Find where the given text appears and provide that cell's center as (x, y) coordinate. 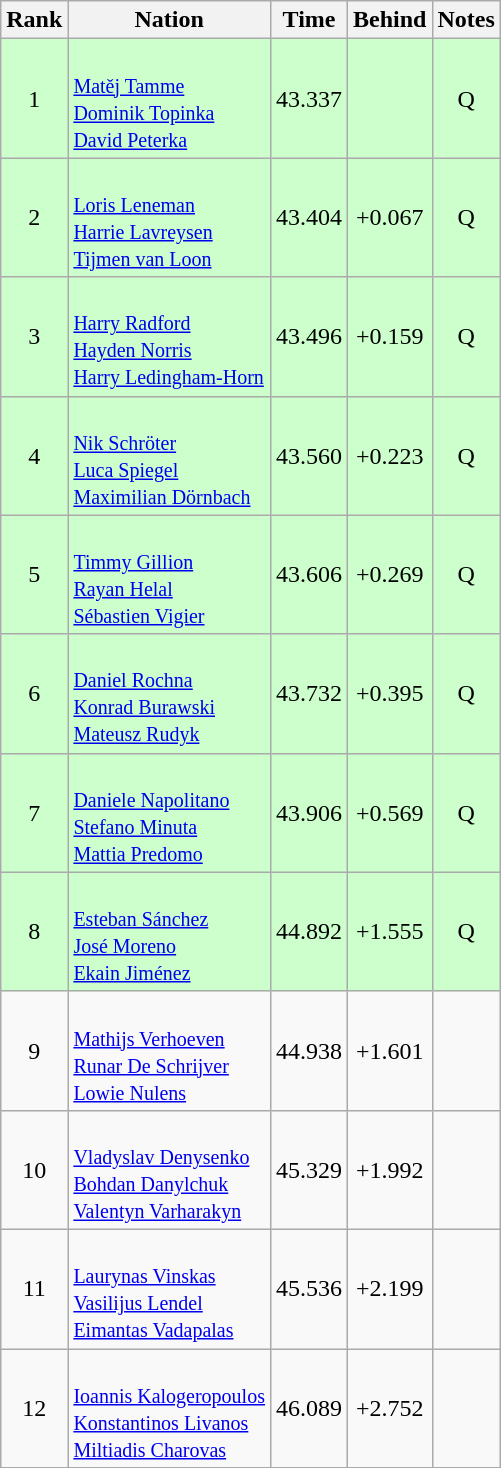
+0.395 (390, 694)
Ioannis KalogeropoulosKonstantinos LivanosMiltiadis Charovas (170, 1408)
Laurynas VinskasVasilijus LendelEimantas Vadapalas (170, 1288)
Matěj TammeDominik TopinkaDavid Peterka (170, 98)
Nik SchröterLuca SpiegelMaximilian Dörnbach (170, 456)
6 (34, 694)
Notes (466, 20)
44.938 (308, 1050)
12 (34, 1408)
+1.555 (390, 932)
+1.601 (390, 1050)
43.496 (308, 336)
43.560 (308, 456)
45.329 (308, 1170)
+0.159 (390, 336)
Time (308, 20)
43.732 (308, 694)
Timmy GillionRayan HelalSébastien Vigier (170, 574)
+1.992 (390, 1170)
Vladyslav DenysenkoBohdan DanylchukValentyn Varharakyn (170, 1170)
Daniel RochnaKonrad BurawskiMateusz Rudyk (170, 694)
Harry RadfordHayden NorrisHarry Ledingham-Horn (170, 336)
7 (34, 812)
+2.752 (390, 1408)
43.404 (308, 218)
+0.223 (390, 456)
Nation (170, 20)
43.606 (308, 574)
10 (34, 1170)
5 (34, 574)
2 (34, 218)
+0.269 (390, 574)
43.337 (308, 98)
1 (34, 98)
Esteban SánchezJosé MorenoEkain Jiménez (170, 932)
9 (34, 1050)
Daniele NapolitanoStefano MinutaMattia Predomo (170, 812)
Behind (390, 20)
44.892 (308, 932)
43.906 (308, 812)
8 (34, 932)
Loris LenemanHarrie LavreysenTijmen van Loon (170, 218)
45.536 (308, 1288)
11 (34, 1288)
Rank (34, 20)
Mathijs VerhoevenRunar De SchrijverLowie Nulens (170, 1050)
+0.067 (390, 218)
+0.569 (390, 812)
+2.199 (390, 1288)
46.089 (308, 1408)
4 (34, 456)
3 (34, 336)
